Return (X, Y) of the center of cell containing provided text 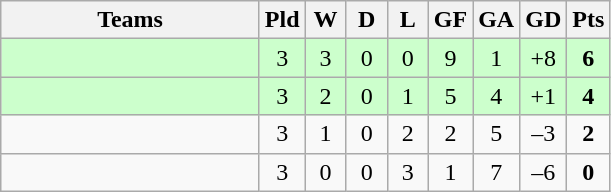
–3 (544, 134)
GF (450, 20)
L (408, 20)
Pld (282, 20)
W (326, 20)
+1 (544, 96)
Pts (588, 20)
6 (588, 58)
–6 (544, 172)
9 (450, 58)
GD (544, 20)
D (366, 20)
Teams (130, 20)
GA (496, 20)
7 (496, 172)
+8 (544, 58)
